Return (x, y) of the center of cell containing provided text 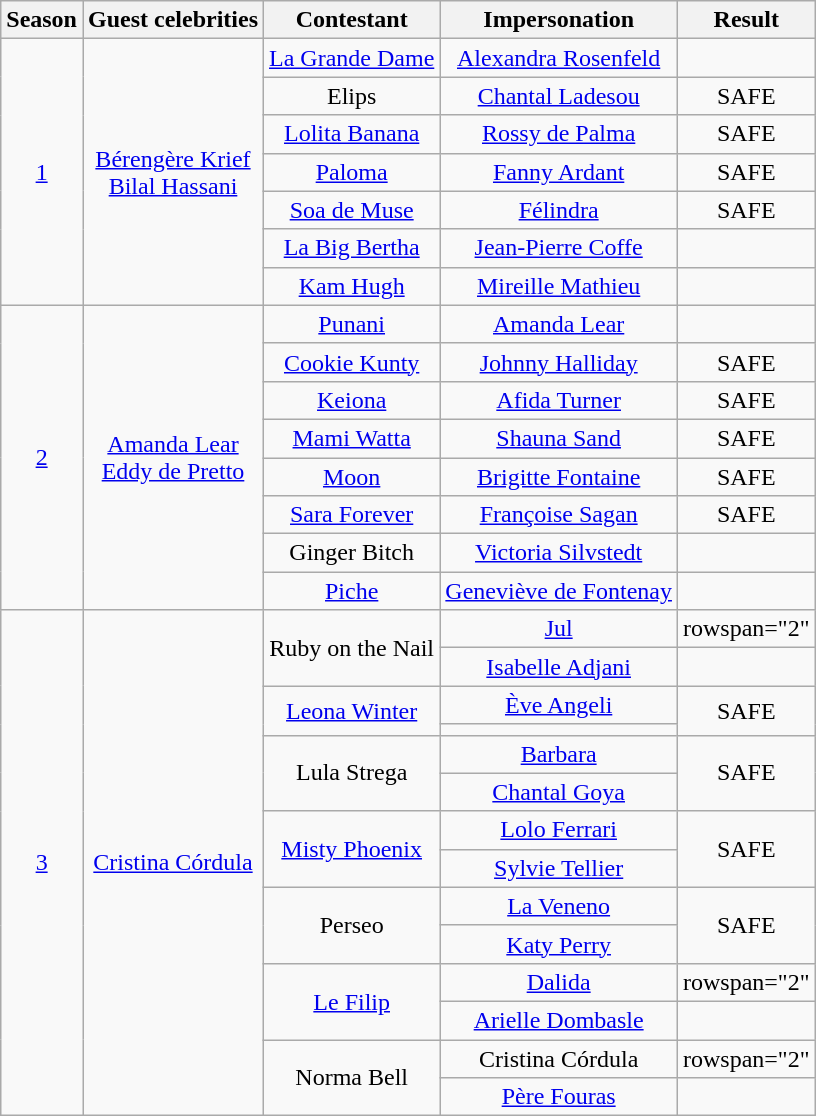
Mireille Mathieu (559, 286)
1 (42, 172)
La Big Bertha (352, 248)
Dalida (559, 982)
2 (42, 457)
Ève Angeli (559, 705)
Félindra (559, 210)
Victoria Silvstedt (559, 553)
Lolita Banana (352, 134)
Barbara (559, 754)
Contestant (352, 20)
Paloma (352, 172)
Le Filip (352, 1001)
Chantal Goya (559, 792)
Leona Winter (352, 710)
Fanny Ardant (559, 172)
Impersonation (559, 20)
Afida Turner (559, 400)
Arielle Dombasle (559, 1020)
La Veneno (559, 906)
Shauna Sand (559, 438)
Isabelle Adjani (559, 667)
Guest celebrities (172, 20)
Season (42, 20)
Lolo Ferrari (559, 830)
Moon (352, 477)
Rossy de Palma (559, 134)
Mami Watta (352, 438)
Jean-Pierre Coffe (559, 248)
La Grande Dame (352, 58)
Misty Phoenix (352, 849)
Norma Bell (352, 1078)
3 (42, 863)
Amanda LearEddy de Pretto (172, 457)
Keiona (352, 400)
Alexandra Rosenfeld (559, 58)
Elips (352, 96)
Perseo (352, 925)
Françoise Sagan (559, 515)
Amanda Lear (559, 324)
Sara Forever (352, 515)
Jul (559, 629)
Chantal Ladesou (559, 96)
Geneviève de Fontenay (559, 591)
Soa de Muse (352, 210)
Katy Perry (559, 944)
Cookie Kunty (352, 362)
Sylvie Tellier (559, 868)
Ginger Bitch (352, 553)
Piche (352, 591)
Ruby on the Nail (352, 648)
Bérengère KriefBilal Hassani (172, 172)
Punani (352, 324)
Kam Hugh (352, 286)
Result (746, 20)
Brigitte Fontaine (559, 477)
Johnny Halliday (559, 362)
Lula Strega (352, 773)
Père Fouras (559, 1097)
